Search for the cell housing the specified text and yield its [x, y] center coordinate. 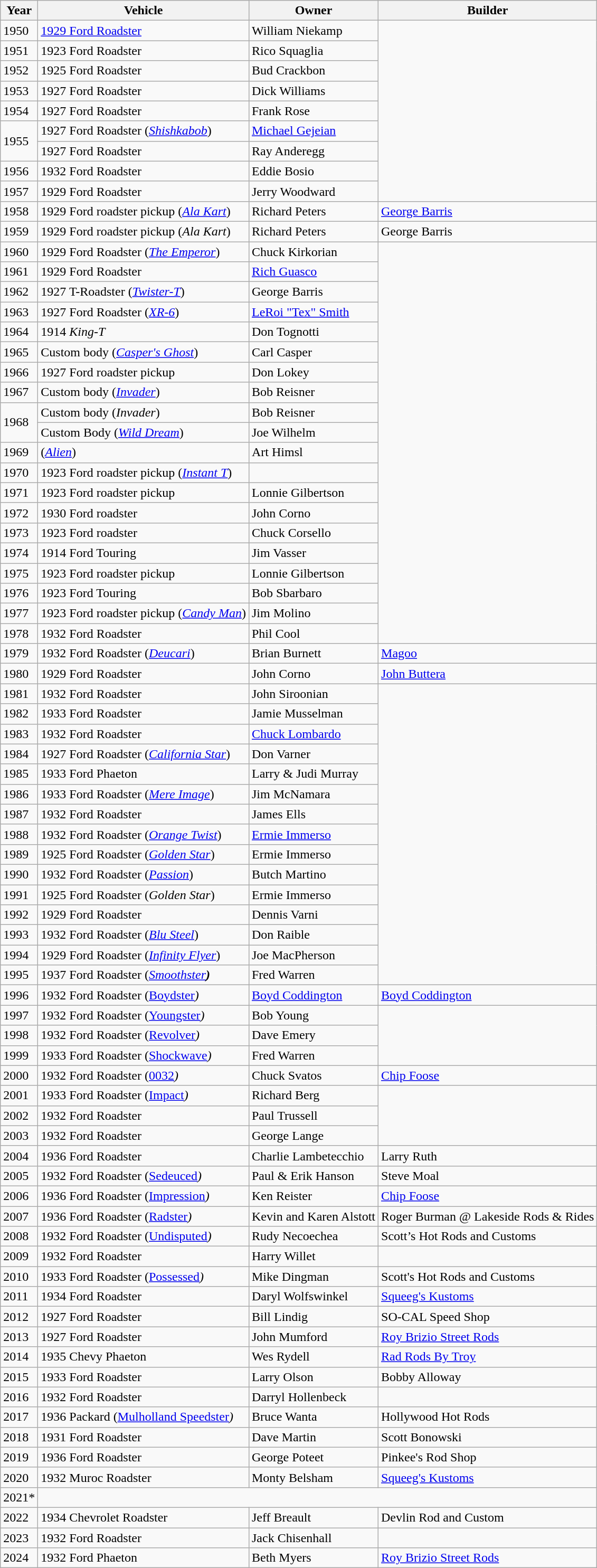
1932 Ford Roadster (Passion) [144, 874]
1951 [19, 51]
1962 [19, 292]
Pinkee's Rod Shop [488, 1457]
Jim Vasser [314, 553]
LeRoi "Tex" Smith [314, 312]
Chuck Corsello [314, 533]
Daryl Wolfswinkel [314, 1297]
Rad Rods By Troy [488, 1357]
1957 [19, 191]
2004 [19, 1156]
Kevin and Karen Alstott [314, 1216]
2017 [19, 1417]
1997 [19, 1015]
1996 [19, 995]
1933 Ford Roadster (Impact) [144, 1095]
1932 Ford Roadster (Blu Steel) [144, 935]
1989 [19, 854]
1932 Muroc Roadster [144, 1477]
2001 [19, 1095]
1923 Ford Touring [144, 593]
2007 [19, 1216]
Scott’s Hot Rods and Customs [488, 1236]
Harry Willet [314, 1257]
Jamie Musselman [314, 714]
2005 [19, 1176]
Jerry Woodward [314, 191]
Owner [314, 11]
Joe MacPherson [314, 955]
Jim McNamara [314, 794]
1979 [19, 654]
Darryl Hollenbeck [314, 1397]
Chuck Svatos [314, 1075]
1932 Ford Roadster (Orange Twist) [144, 834]
John Mumford [314, 1337]
1932 Ford Roadster (Revolver) [144, 1035]
1983 [19, 734]
1991 [19, 895]
Larry & Judi Murray [314, 774]
1982 [19, 714]
Jack Chisenhall [314, 1538]
2014 [19, 1357]
Devlin Rod and Custom [488, 1517]
2002 [19, 1116]
2021* [19, 1497]
1925 Ford Roadster [144, 71]
Dave Martin [314, 1437]
George Lange [314, 1136]
Mike Dingman [314, 1277]
Wes Rydell [314, 1357]
1958 [19, 211]
1914 Ford Touring [144, 553]
James Ells [314, 814]
1975 [19, 573]
1932 Ford Roadster (Boydster) [144, 995]
1970 [19, 473]
1923 Ford Roadster [144, 51]
Bud Crackbon [314, 71]
Richard Berg [314, 1095]
1932 Ford Roadster (Sedeuced) [144, 1176]
1993 [19, 935]
Dennis Varni [314, 915]
1959 [19, 231]
Steve Moal [488, 1176]
2018 [19, 1437]
1990 [19, 874]
Rico Squaglia [314, 51]
1934 Chevrolet Roadster [144, 1517]
1934 Ford Roadster [144, 1297]
1965 [19, 352]
Don Lokey [314, 372]
1950 [19, 31]
Don Raible [314, 935]
1968 [19, 422]
1998 [19, 1035]
2010 [19, 1277]
1995 [19, 975]
1929 Ford Roadster (Infinity Flyer) [144, 955]
Scott Bonowski [488, 1437]
1932 Ford Phaeton [144, 1558]
Roger Burman @ Lakeside Rods & Rides [488, 1216]
Chuck Lombardo [314, 734]
1963 [19, 312]
2008 [19, 1236]
1971 [19, 493]
1960 [19, 252]
Bob Sbarbaro [314, 593]
Magoo [488, 654]
John Siroonian [314, 694]
Bob Young [314, 1015]
2013 [19, 1337]
1952 [19, 71]
1914 King-T [144, 332]
1927 Ford Roadster (California Star) [144, 754]
1954 [19, 111]
Bobby Alloway [488, 1377]
1933 Ford Roadster (Possessed) [144, 1277]
Carl Casper [314, 352]
Dave Emery [314, 1035]
1935 Chevy Phaeton [144, 1357]
2000 [19, 1075]
1999 [19, 1055]
1973 [19, 533]
1976 [19, 593]
Vehicle [144, 11]
1933 Ford Phaeton [144, 774]
1987 [19, 814]
1936 Packard (Mulholland Speedster) [144, 1417]
1994 [19, 955]
1936 Ford Roadster (Impression) [144, 1196]
Custom body (Casper's Ghost) [144, 352]
1978 [19, 634]
2015 [19, 1377]
Custom Body (Wild Dream) [144, 432]
2019 [19, 1457]
1966 [19, 372]
Eddie Bosio [314, 171]
Dick Williams [314, 91]
Jeff Breault [314, 1517]
1923 Ford roadster pickup (Candy Man) [144, 613]
Charlie Lambetecchio [314, 1156]
1933 Ford Roadster (Mere Image) [144, 794]
1931 Ford Roadster [144, 1437]
Beth Myers [314, 1558]
2016 [19, 1397]
Larry Olson [314, 1377]
1953 [19, 91]
1927 T-Roadster (Twister-T) [144, 292]
1961 [19, 272]
1923 Ford roadster [144, 533]
1967 [19, 392]
Scott's Hot Rods and Customs [488, 1277]
SO-CAL Speed Shop [488, 1317]
Don Tognotti [314, 332]
1964 [19, 332]
2023 [19, 1538]
Butch Martino [314, 874]
Ken Reister [314, 1196]
Ray Anderegg [314, 151]
1992 [19, 915]
1927 Ford roadster pickup [144, 372]
Bruce Wanta [314, 1417]
1932 Ford Roadster (Youngster) [144, 1015]
Phil Cool [314, 634]
1933 Ford Roadster (Shockwave) [144, 1055]
Art Himsl [314, 452]
John Buttera [488, 674]
1936 Ford Roadster (Radster) [144, 1216]
1937 Ford Roadster (Smoothster) [144, 975]
Monty Belsham [314, 1477]
1981 [19, 694]
Don Varner [314, 754]
1932 Ford Roadster (0032) [144, 1075]
1980 [19, 674]
1974 [19, 553]
1929 Ford Roadster (The Emperor) [144, 252]
1972 [19, 513]
Joe Wilhelm [314, 432]
1932 Ford Roadster (Deucari) [144, 654]
1956 [19, 171]
2012 [19, 1317]
(Alien) [144, 452]
1932 Ford Roadster (Undisputed) [144, 1236]
2006 [19, 1196]
2024 [19, 1558]
Larry Ruth [488, 1156]
1988 [19, 834]
1986 [19, 794]
Frank Rose [314, 111]
1955 [19, 141]
Rudy Necoechea [314, 1236]
1969 [19, 452]
Jim Molino [314, 613]
William Niekamp [314, 31]
2022 [19, 1517]
1927 Ford Roadster (Shishkabob) [144, 131]
1984 [19, 754]
2011 [19, 1297]
Builder [488, 11]
1923 Ford roadster pickup (Instant T) [144, 473]
Michael Gejeian [314, 131]
2009 [19, 1257]
Paul & Erik Hanson [314, 1176]
2020 [19, 1477]
Hollywood Hot Rods [488, 1417]
Bill Lindig [314, 1317]
1985 [19, 774]
Year [19, 11]
George Poteet [314, 1457]
Brian Burnett [314, 654]
1930 Ford roadster [144, 513]
1977 [19, 613]
2003 [19, 1136]
Paul Trussell [314, 1116]
Rich Guasco [314, 272]
Chuck Kirkorian [314, 252]
1927 Ford Roadster (XR-6) [144, 312]
